Determine the (X, Y) coordinate at the center of the cell enclosing the given text.  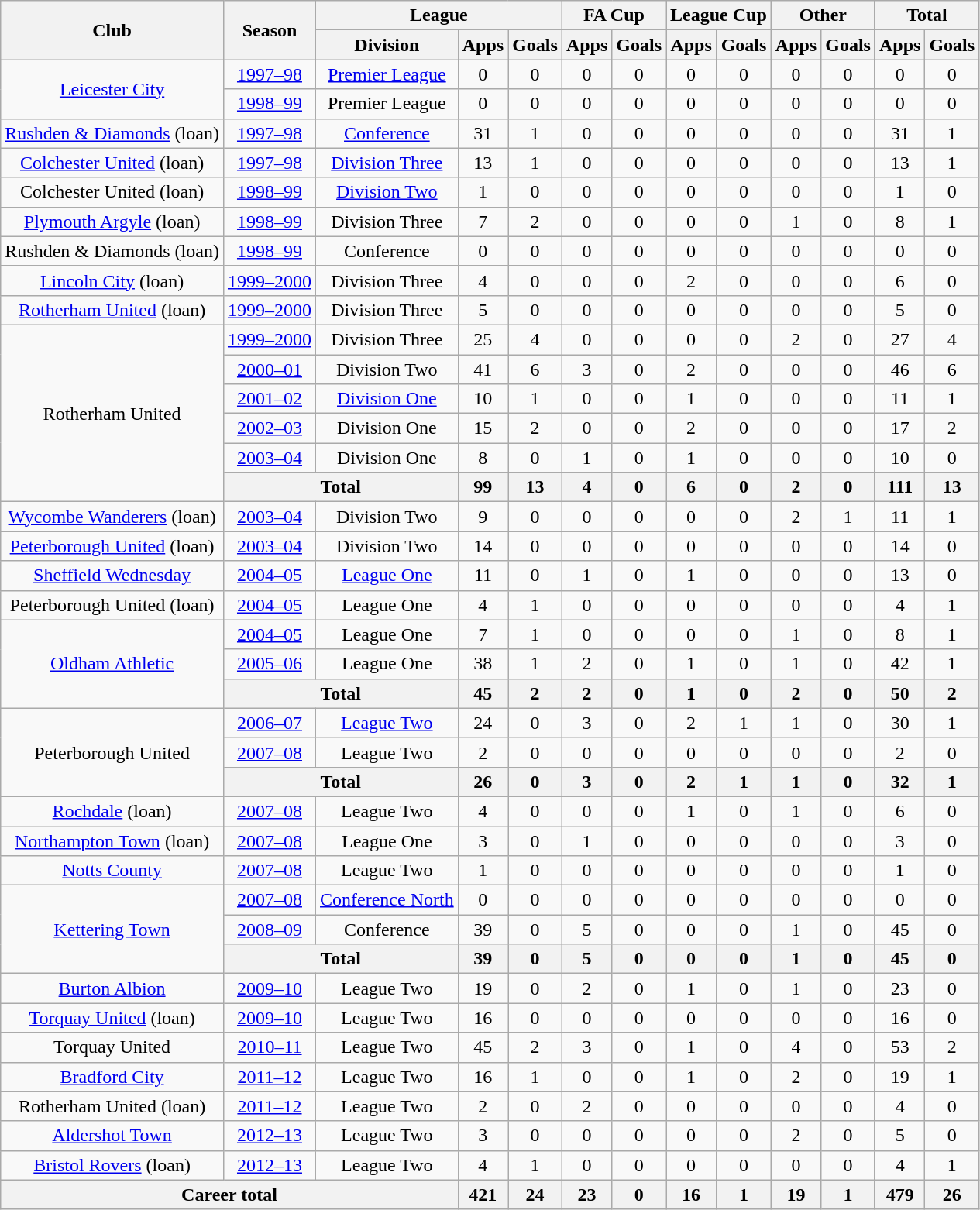
Sheffield Wednesday (112, 576)
Rotherham United (112, 413)
Oldham Athletic (112, 664)
46 (899, 370)
2010–11 (270, 1047)
Northampton Town (loan) (112, 840)
53 (899, 1047)
27 (899, 339)
50 (899, 693)
Club (112, 30)
9 (483, 517)
2005–06 (270, 664)
Lincoln City (loan) (112, 280)
Other (823, 15)
Bristol Rovers (loan) (112, 1165)
2006–07 (270, 723)
Plymouth Argyle (loan) (112, 222)
Conference North (387, 900)
2008–09 (270, 930)
25 (483, 339)
32 (899, 782)
Kettering Town (112, 930)
League Cup (719, 15)
Peterborough United (112, 752)
Notts County (112, 871)
2001–02 (270, 399)
479 (899, 1195)
Burton Albion (112, 988)
30 (899, 723)
17 (899, 428)
Leicester City (112, 89)
Aldershot Town (112, 1136)
Bradford City (112, 1077)
Rochdale (loan) (112, 811)
421 (483, 1195)
Division (387, 45)
Wycombe Wanderers (loan) (112, 517)
Torquay United (112, 1047)
Career total (229, 1195)
42 (899, 664)
Season (270, 30)
41 (483, 370)
38 (483, 664)
111 (899, 487)
League (439, 15)
15 (483, 428)
2000–01 (270, 370)
99 (483, 487)
2002–03 (270, 428)
FA Cup (614, 15)
Torquay United (loan) (112, 1018)
